Find where the given text appears and provide that cell's center as (x, y) coordinate. 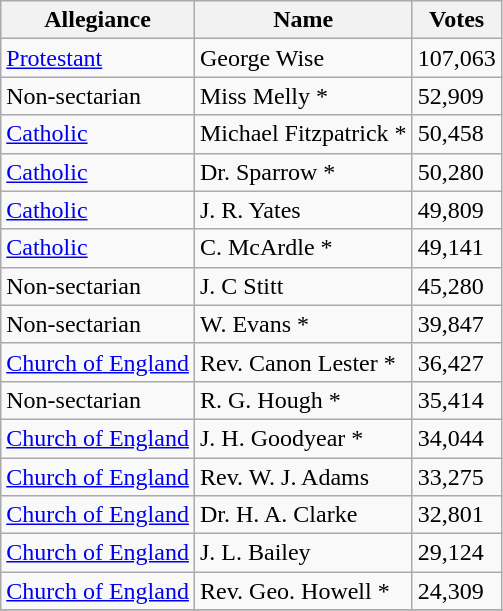
24,309 (456, 591)
34,044 (456, 438)
Name (303, 20)
39,847 (456, 324)
Miss Melly * (303, 96)
50,458 (456, 134)
32,801 (456, 515)
107,063 (456, 58)
52,909 (456, 96)
49,141 (456, 248)
33,275 (456, 477)
Rev. Canon Lester * (303, 362)
George Wise (303, 58)
W. Evans * (303, 324)
Votes (456, 20)
50,280 (456, 172)
Rev. Geo. Howell * (303, 591)
Protestant (98, 58)
Dr. H. A. Clarke (303, 515)
J. R. Yates (303, 210)
Rev. W. J. Adams (303, 477)
29,124 (456, 553)
45,280 (456, 286)
R. G. Hough * (303, 400)
J. L. Bailey (303, 553)
49,809 (456, 210)
Allegiance (98, 20)
C. McArdle * (303, 248)
35,414 (456, 400)
Dr. Sparrow * (303, 172)
36,427 (456, 362)
J. H. Goodyear * (303, 438)
J. C Stitt (303, 286)
Michael Fitzpatrick * (303, 134)
